Capture the cell that displays the provided text and extract its [x, y] central coordinate. 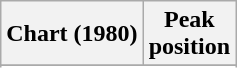
Peakposition [189, 34]
Chart (1980) [72, 34]
